Find where the given text appears and provide that cell's center as [x, y] coordinate. 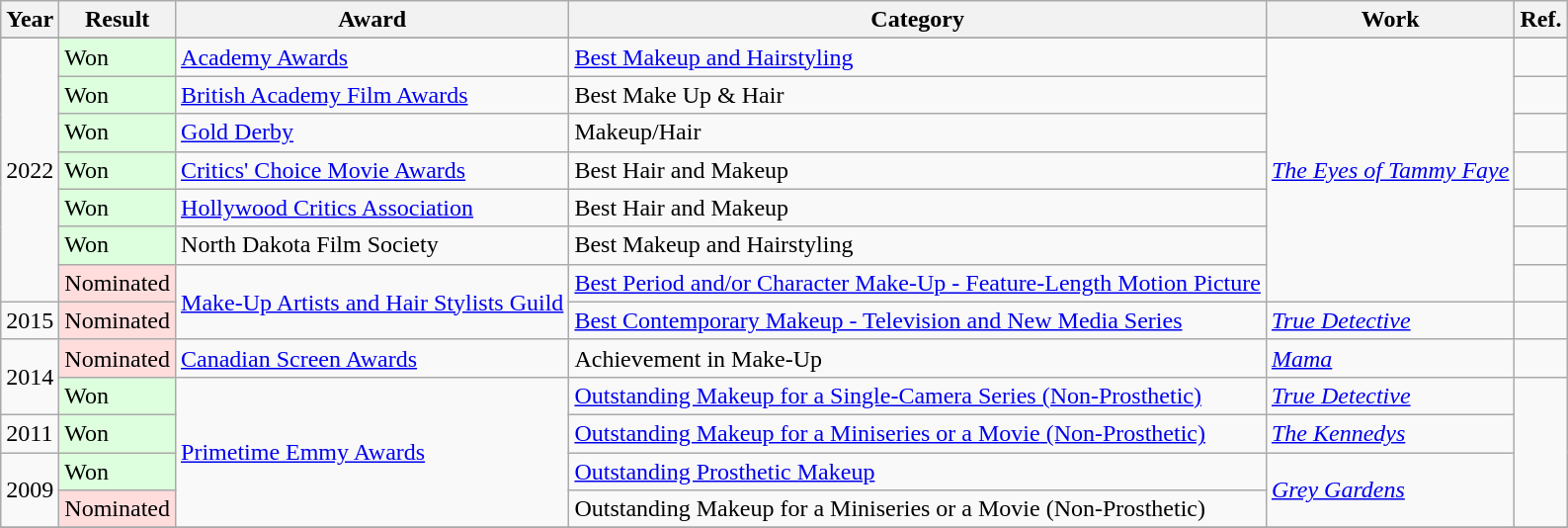
2022 [30, 170]
Makeup/Hair [918, 132]
Result [118, 20]
Achievement in Make-Up [918, 358]
Make-Up Artists and Hair Stylists Guild [372, 302]
Best Contemporary Makeup - Television and New Media Series [918, 320]
Category [918, 20]
Award [372, 20]
Hollywood Critics Association [372, 208]
Year [30, 20]
North Dakota Film Society [372, 245]
Canadian Screen Awards [372, 358]
Primetime Emmy Awards [372, 452]
The Eyes of Tammy Faye [1389, 170]
2014 [30, 377]
Work [1389, 20]
Outstanding Makeup for a Single-Camera Series (Non-Prosthetic) [918, 396]
British Academy Film Awards [372, 95]
Critics' Choice Movie Awards [372, 170]
The Kennedys [1389, 433]
Gold Derby [372, 132]
Best Make Up & Hair [918, 95]
Grey Gardens [1389, 490]
2015 [30, 320]
2009 [30, 490]
Outstanding Prosthetic Makeup [918, 472]
Ref. [1541, 20]
Best Period and/or Character Make-Up - Feature-Length Motion Picture [918, 283]
Academy Awards [372, 57]
Mama [1389, 358]
2011 [30, 433]
